Search for the cell housing the specified text and yield its (x, y) center coordinate. 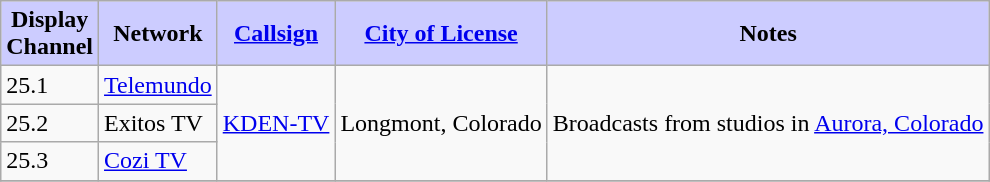
Telemundo (158, 85)
Callsign (276, 34)
Broadcasts from studios in Aurora, Colorado (768, 123)
City of License (441, 34)
25.2 (50, 123)
25.1 (50, 85)
25.3 (50, 161)
Notes (768, 34)
Network (158, 34)
Longmont, Colorado (441, 123)
Exitos TV (158, 123)
DisplayChannel (50, 34)
Cozi TV (158, 161)
KDEN-TV (276, 123)
